Capture the cell that displays the provided text and extract its [x, y] central coordinate. 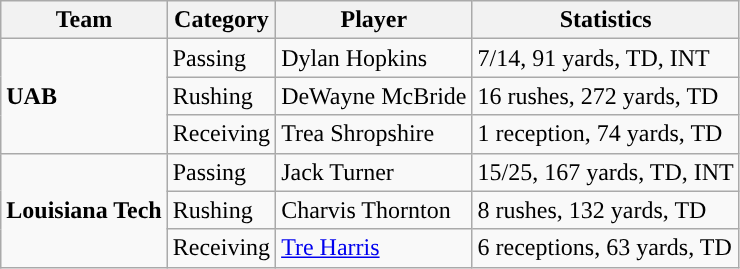
15/25, 167 yards, TD, INT [606, 172]
Jack Turner [374, 172]
Dylan Hopkins [374, 58]
Player [374, 20]
8 rushes, 132 yards, TD [606, 210]
Statistics [606, 20]
Charvis Thornton [374, 210]
Trea Shropshire [374, 134]
Team [84, 20]
UAB [84, 96]
Louisiana Tech [84, 210]
6 receptions, 63 yards, TD [606, 248]
1 reception, 74 yards, TD [606, 134]
Category [221, 20]
16 rushes, 272 yards, TD [606, 96]
Tre Harris [374, 248]
7/14, 91 yards, TD, INT [606, 58]
DeWayne McBride [374, 96]
